For the text-containing cell, return its midpoint in (X, Y) coordinate format. 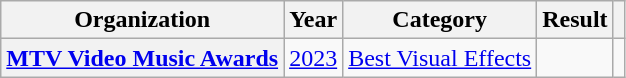
Best Visual Effects (440, 58)
2023 (314, 58)
Result (575, 20)
Organization (142, 20)
Year (314, 20)
MTV Video Music Awards (142, 58)
Category (440, 20)
